For the text-containing cell, return its midpoint in [x, y] coordinate format. 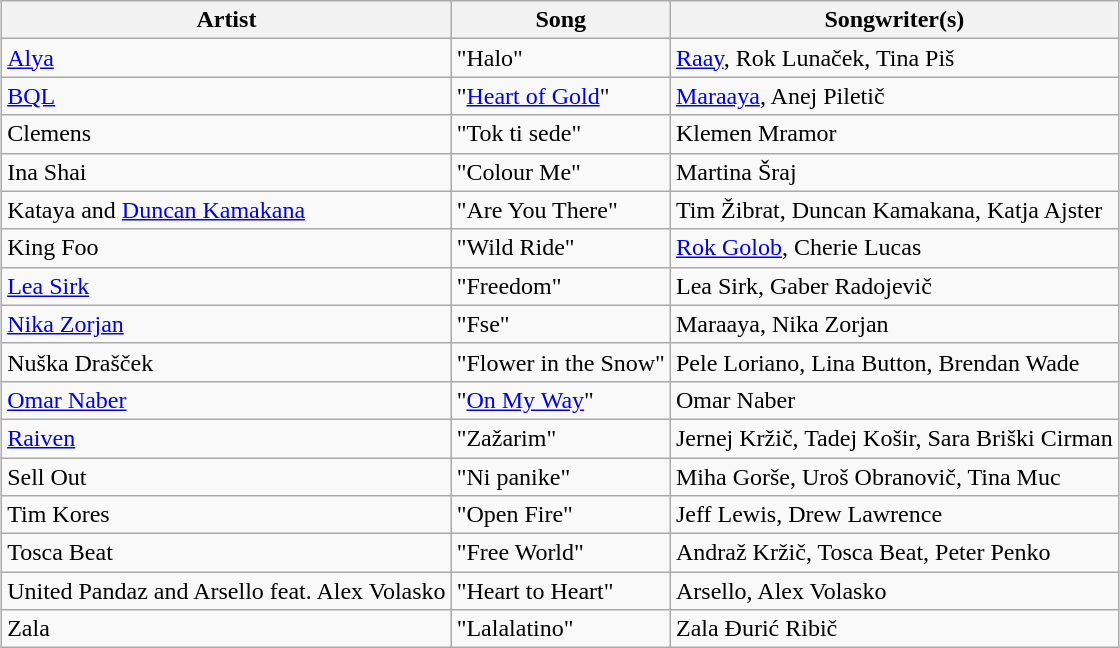
United Pandaz and Arsello feat. Alex Volasko [226, 591]
Zala Đurić Ribič [894, 629]
Tim Kores [226, 515]
Rok Golob, Cherie Lucas [894, 248]
"Halo" [560, 58]
Songwriter(s) [894, 20]
"Are You There" [560, 210]
Artist [226, 20]
"Ni panike" [560, 477]
Martina Šraj [894, 172]
BQL [226, 96]
"Tok ti sede" [560, 134]
Tim Žibrat, Duncan Kamakana, Katja Ajster [894, 210]
Jernej Kržič, Tadej Košir, Sara Briški Cirman [894, 438]
Klemen Mramor [894, 134]
"On My Way" [560, 400]
Kataya and Duncan Kamakana [226, 210]
Ina Shai [226, 172]
Raay, Rok Lunaček, Tina Piš [894, 58]
Arsello, Alex Volasko [894, 591]
"Wild Ride" [560, 248]
Raiven [226, 438]
Nuška Drašček [226, 362]
Nika Zorjan [226, 324]
Maraaya, Anej Piletič [894, 96]
"Freedom" [560, 286]
Clemens [226, 134]
"Heart of Gold" [560, 96]
Sell Out [226, 477]
Alya [226, 58]
"Flower in the Snow" [560, 362]
Andraž Kržič, Tosca Beat, Peter Penko [894, 553]
Jeff Lewis, Drew Lawrence [894, 515]
Lea Sirk [226, 286]
Lea Sirk, Gaber Radojevič [894, 286]
Tosca Beat [226, 553]
Maraaya, Nika Zorjan [894, 324]
Miha Gorše, Uroš Obranovič, Tina Muc [894, 477]
Pele Loriano, Lina Button, Brendan Wade [894, 362]
"Open Fire" [560, 515]
"Lalalatino" [560, 629]
"Free World" [560, 553]
Zala [226, 629]
"Fse" [560, 324]
"Heart to Heart" [560, 591]
"Colour Me" [560, 172]
Song [560, 20]
King Foo [226, 248]
"Zažarim" [560, 438]
